Pinpoint the cell where the given text exists, returning its (x, y) midpoint coordinate. 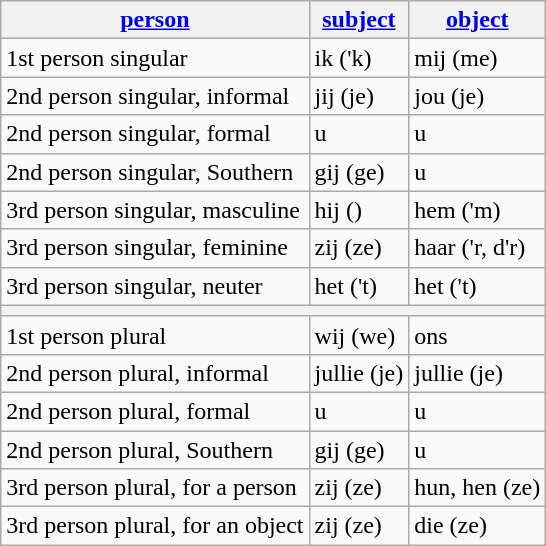
hun, hen (ze) (478, 488)
3rd person plural, for an object (155, 526)
2nd person plural, formal (155, 411)
ons (478, 335)
hem ('m) (478, 210)
1st person singular (155, 58)
2nd person singular, informal (155, 96)
mij (me) (478, 58)
jij (je) (359, 96)
3rd person singular, neuter (155, 286)
2nd person plural, informal (155, 373)
3rd person singular, masculine (155, 210)
die (ze) (478, 526)
2nd person singular, Southern (155, 172)
object (478, 20)
hij () (359, 210)
ik ('k) (359, 58)
jou (je) (478, 96)
3rd person singular, feminine (155, 248)
subject (359, 20)
1st person plural (155, 335)
haar ('r, d'r) (478, 248)
3rd person plural, for a person (155, 488)
2nd person plural, Southern (155, 449)
2nd person singular, formal (155, 134)
wij (we) (359, 335)
person (155, 20)
